Detect which cell encompasses the target text, then output its (x, y) center coordinate. 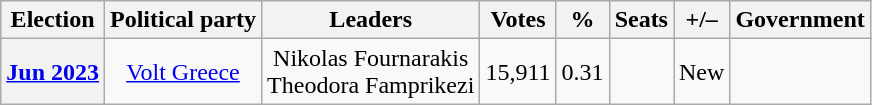
Leaders (371, 20)
% (582, 20)
Government (800, 20)
Nikolas Fournarakis Theodora Famprikezi (371, 72)
Political party (184, 20)
15,911 (518, 72)
Votes (518, 20)
Volt Greece (184, 72)
0.31 (582, 72)
Seats (641, 20)
New (702, 72)
Election (53, 20)
+/– (702, 20)
Jun 2023 (53, 72)
